Search for the cell housing the specified text and yield its (X, Y) center coordinate. 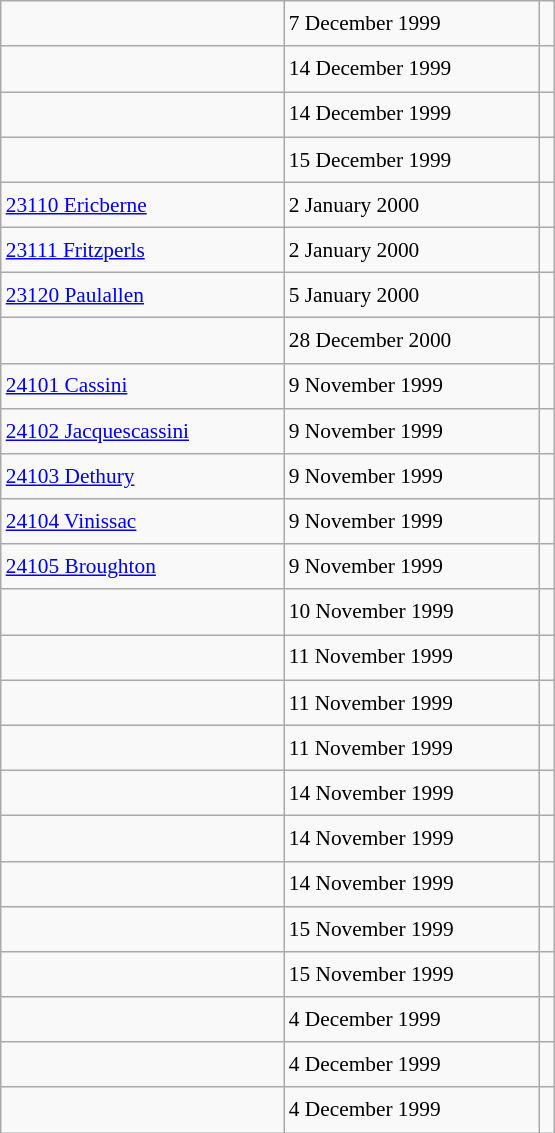
23111 Fritzperls (142, 250)
23110 Ericberne (142, 204)
24104 Vinissac (142, 522)
10 November 1999 (412, 612)
7 December 1999 (412, 24)
24102 Jacquescassini (142, 430)
23120 Paulallen (142, 296)
5 January 2000 (412, 296)
15 December 1999 (412, 160)
24101 Cassini (142, 386)
28 December 2000 (412, 340)
24105 Broughton (142, 566)
24103 Dethury (142, 476)
